Find where the given text appears and provide that cell's center as [x, y] coordinate. 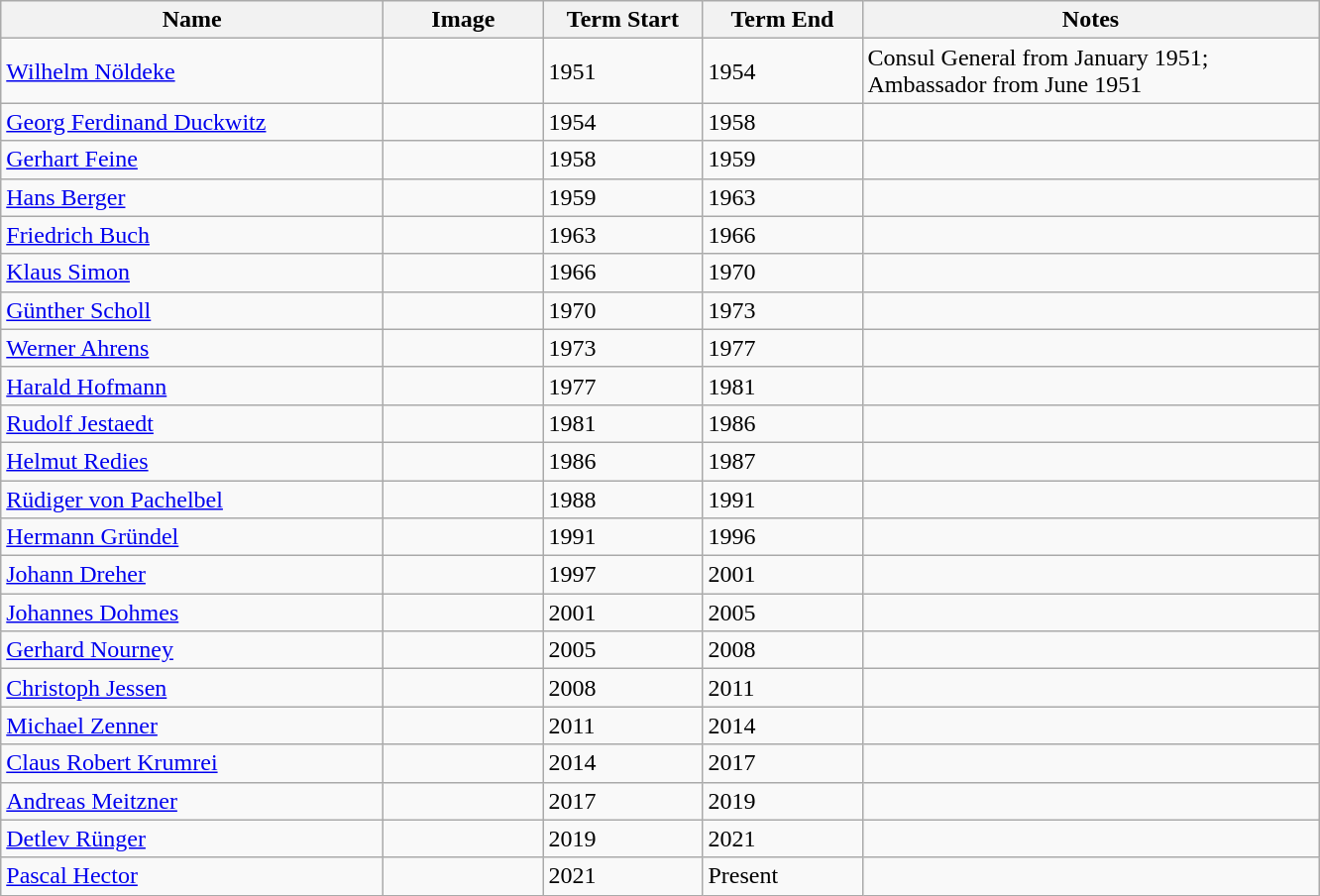
Werner Ahrens [192, 348]
Rüdiger von Pachelbel [192, 499]
1951 [622, 71]
Harald Hofmann [192, 386]
Image [464, 20]
Georg Ferdinand Duckwitz [192, 122]
Christoph Jessen [192, 688]
Present [783, 876]
Notes [1090, 20]
1987 [783, 461]
Pascal Hector [192, 876]
Gerhard Nourney [192, 650]
Klaus Simon [192, 273]
Term End [783, 20]
Hermann Gründel [192, 537]
Detlev Rünger [192, 839]
Johannes Dohmes [192, 613]
1996 [783, 537]
Hans Berger [192, 197]
Wilhelm Nöldeke [192, 71]
Rudolf Jestaedt [192, 423]
Andreas Meitzner [192, 801]
Helmut Redies [192, 461]
Michael Zenner [192, 726]
Claus Robert Krumrei [192, 763]
Johann Dreher [192, 575]
Günther Scholl [192, 310]
1988 [622, 499]
Name [192, 20]
Term Start [622, 20]
1997 [622, 575]
Friedrich Buch [192, 235]
Gerhart Feine [192, 160]
Consul General from January 1951; Ambassador from June 1951 [1090, 71]
